For the text-containing cell, return its midpoint in [x, y] coordinate format. 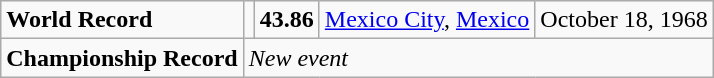
Mexico City, Mexico [426, 20]
October 18, 1968 [624, 20]
Championship Record [122, 58]
New event [478, 58]
World Record [122, 20]
43.86 [286, 20]
